Provide the (x, y) coordinate of the cell's center where the given text is located.  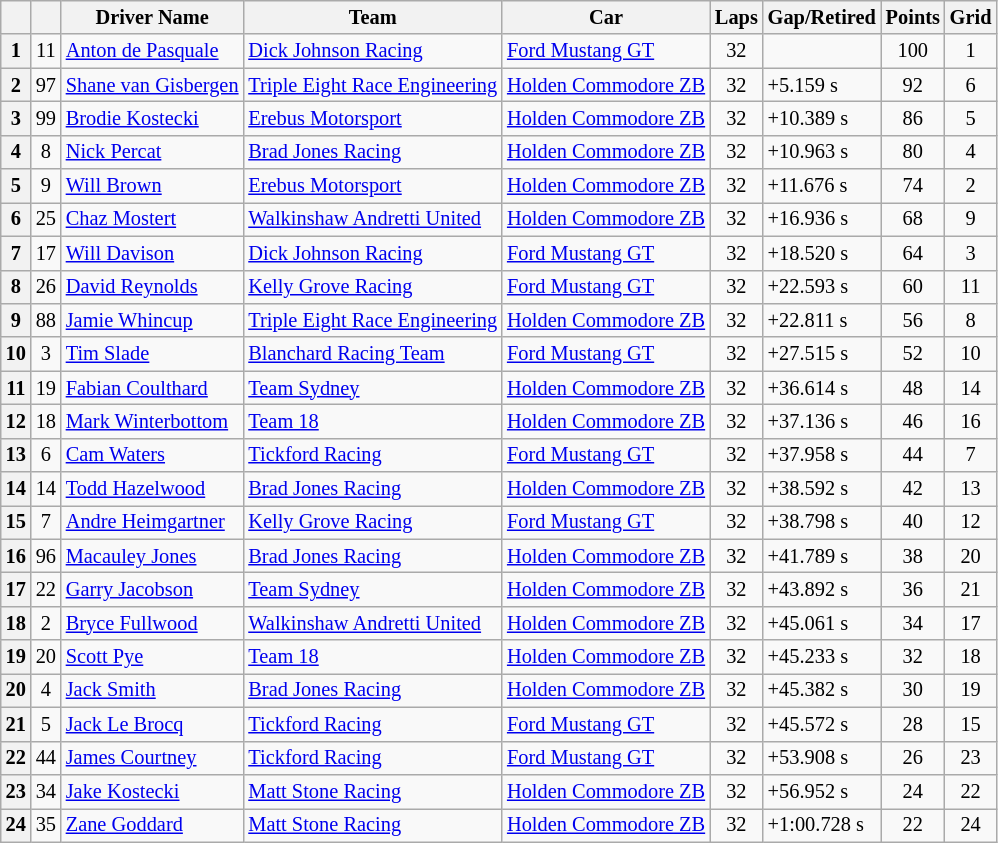
Todd Hazelwood (152, 489)
Grid (971, 17)
Garry Jacobson (152, 589)
86 (913, 118)
96 (46, 556)
Tim Slade (152, 354)
25 (46, 219)
Bryce Fullwood (152, 623)
38 (913, 556)
+38.798 s (822, 522)
Points (913, 17)
Will Davison (152, 253)
+5.159 s (822, 85)
42 (913, 489)
30 (913, 690)
+27.515 s (822, 354)
100 (913, 51)
Chaz Mostert (152, 219)
+38.592 s (822, 489)
+45.382 s (822, 690)
Driver Name (152, 17)
+41.789 s (822, 556)
60 (913, 287)
Jack Le Brocq (152, 724)
+11.676 s (822, 186)
+56.952 s (822, 791)
Laps (736, 17)
+18.520 s (822, 253)
97 (46, 85)
David Reynolds (152, 287)
Nick Percat (152, 152)
80 (913, 152)
+22.811 s (822, 320)
+1:00.728 s (822, 825)
Zane Goddard (152, 825)
Macauley Jones (152, 556)
Brodie Kostecki (152, 118)
Jake Kostecki (152, 791)
Car (606, 17)
James Courtney (152, 758)
+10.963 s (822, 152)
Shane van Gisbergen (152, 85)
64 (913, 253)
35 (46, 825)
Andre Heimgartner (152, 522)
74 (913, 186)
46 (913, 421)
48 (913, 388)
Anton de Pasquale (152, 51)
56 (913, 320)
Mark Winterbottom (152, 421)
Scott Pye (152, 657)
Blanchard Racing Team (372, 354)
99 (46, 118)
+10.389 s (822, 118)
+45.233 s (822, 657)
Will Brown (152, 186)
68 (913, 219)
+45.061 s (822, 623)
40 (913, 522)
Jamie Whincup (152, 320)
Jack Smith (152, 690)
+37.958 s (822, 455)
+16.936 s (822, 219)
+43.892 s (822, 589)
Cam Waters (152, 455)
+53.908 s (822, 758)
Fabian Coulthard (152, 388)
+45.572 s (822, 724)
+37.136 s (822, 421)
88 (46, 320)
28 (913, 724)
+22.593 s (822, 287)
Gap/Retired (822, 17)
Team (372, 17)
52 (913, 354)
36 (913, 589)
92 (913, 85)
+36.614 s (822, 388)
